For the text-containing cell, return its midpoint in [X, Y] coordinate format. 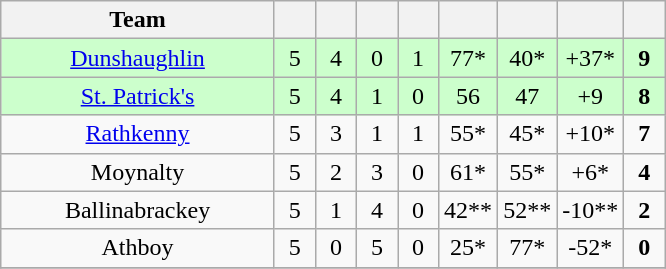
+37* [590, 58]
Athboy [138, 248]
+10* [590, 134]
Team [138, 20]
61* [468, 172]
45* [528, 134]
Moynalty [138, 172]
Dunshaughlin [138, 58]
52** [528, 210]
25* [468, 248]
Rathkenny [138, 134]
-52* [590, 248]
+6* [590, 172]
40* [528, 58]
56 [468, 96]
Ballinabrackey [138, 210]
9 [644, 58]
St. Patrick's [138, 96]
-10** [590, 210]
42** [468, 210]
7 [644, 134]
47 [528, 96]
8 [644, 96]
+9 [590, 96]
